Provide the (x, y) coordinate of the cell's center where the given text is located.  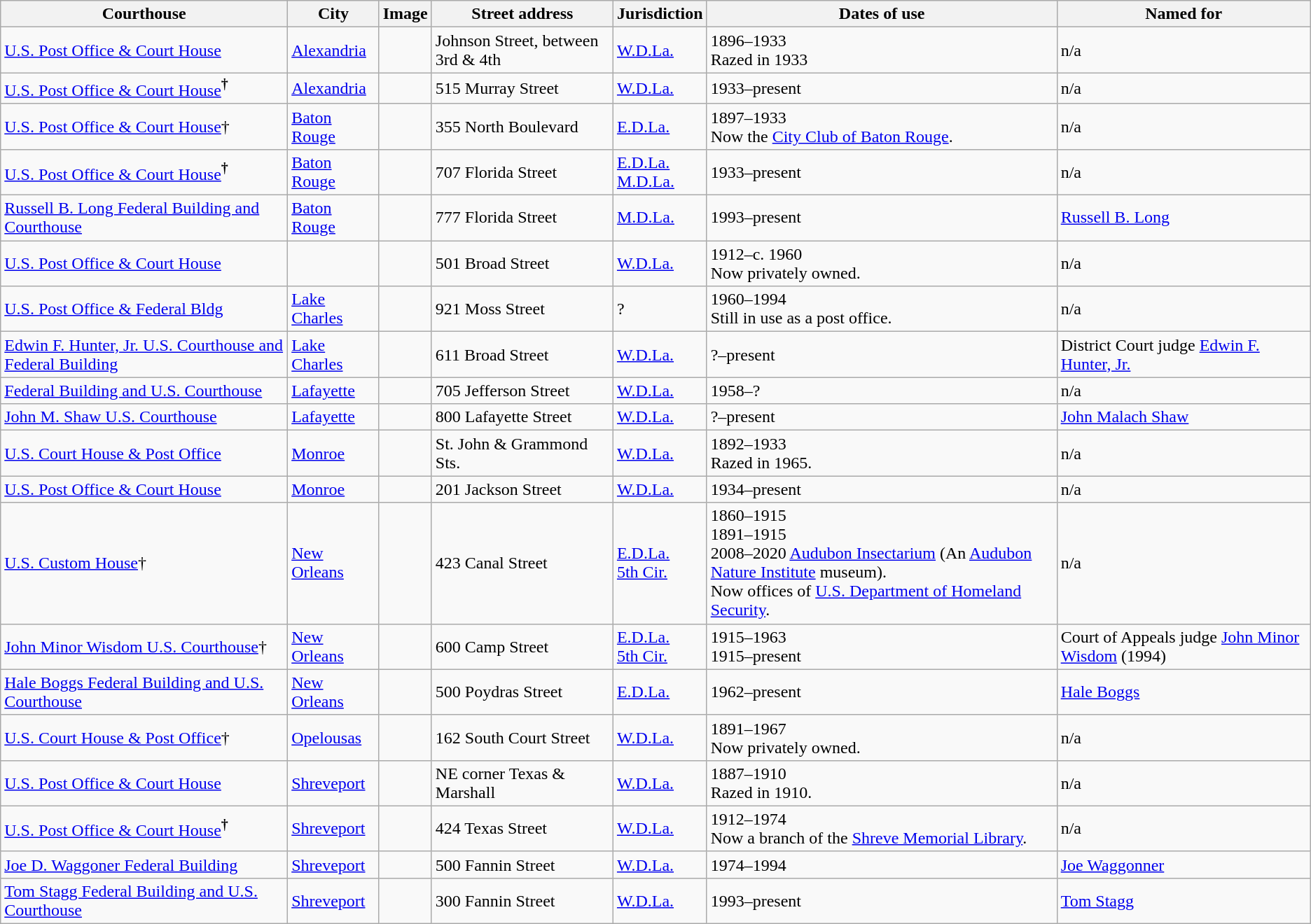
500 Poydras Street (522, 692)
1958–? (882, 391)
Russell B. Long (1184, 218)
Jurisdiction (660, 14)
1912–c. 1960Now privately owned. (882, 263)
515 Murray Street (522, 88)
Opelousas (333, 738)
705 Jefferson Street (522, 391)
424 Texas Street (522, 829)
1892–1933Razed in 1965. (882, 454)
707 Florida Street (522, 172)
800 Lafayette Street (522, 417)
Tom Stagg Federal Building and U.S. Courthouse (144, 900)
921 Moss Street (522, 309)
201 Jackson Street (522, 489)
1974–1994 (882, 864)
Edwin F. Hunter, Jr. U.S. Courthouse and Federal Building (144, 354)
Courthouse (144, 14)
611 Broad Street (522, 354)
777 Florida Street (522, 218)
Johnson Street, between 3rd & 4th (522, 50)
St. John & Grammond Sts. (522, 454)
355 North Boulevard (522, 126)
John Minor Wisdom U.S. Courthouse† (144, 647)
John M. Shaw U.S. Courthouse (144, 417)
1915–19631915–present (882, 647)
U.S. Court House & Post Office† (144, 738)
Image (405, 14)
1960–1994Still in use as a post office. (882, 309)
1934–present (882, 489)
M.D.La. (660, 218)
1887–1910Razed in 1910. (882, 783)
501 Broad Street (522, 263)
1962–present (882, 692)
300 Fannin Street (522, 900)
Federal Building and U.S. Courthouse (144, 391)
500 Fannin Street (522, 864)
423 Canal Street (522, 563)
City (333, 14)
U.S. Court House & Post Office (144, 454)
Dates of use (882, 14)
Joe Waggonner (1184, 864)
162 South Court Street (522, 738)
Hale Boggs Federal Building and U.S. Courthouse (144, 692)
1897–1933Now the City Club of Baton Rouge. (882, 126)
600 Camp Street (522, 647)
NE corner Texas & Marshall (522, 783)
1912–1974Now a branch of the Shreve Memorial Library. (882, 829)
1896–1933Razed in 1933 (882, 50)
Russell B. Long Federal Building and Courthouse (144, 218)
Tom Stagg (1184, 900)
John Malach Shaw (1184, 417)
? (660, 309)
Named for (1184, 14)
Street address (522, 14)
Hale Boggs (1184, 692)
District Court judge Edwin F. Hunter, Jr. (1184, 354)
1891–1967Now privately owned. (882, 738)
Joe D. Waggoner Federal Building (144, 864)
E.D.La.M.D.La. (660, 172)
1860–19151891–19152008–2020 Audubon Insectarium (An Audubon Nature Institute museum). Now offices of U.S. Department of Homeland Security. (882, 563)
Court of Appeals judge John Minor Wisdom (1994) (1184, 647)
U.S. Post Office & Federal Bldg (144, 309)
U.S. Custom House† (144, 563)
